Output the (x, y) coordinate of the center of the cell containing the given text.  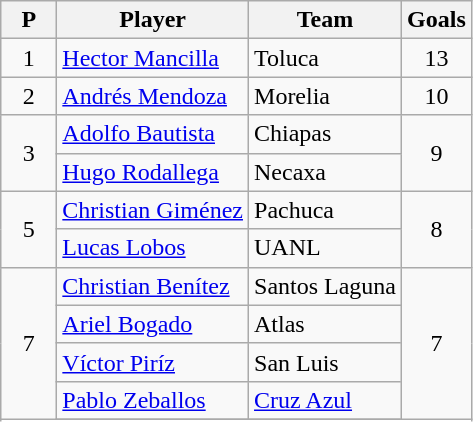
Christian Benítez (153, 286)
Christian Giménez (153, 210)
13 (437, 58)
Hector Mancilla (153, 58)
Toluca (326, 58)
Andrés Mendoza (153, 96)
9 (437, 153)
Adolfo Bautista (153, 134)
1 (29, 58)
Cruz Azul (326, 400)
Santos Laguna (326, 286)
3 (29, 153)
2 (29, 96)
Ariel Bogado (153, 324)
Team (326, 20)
Hugo Rodallega (153, 172)
Morelia (326, 96)
Víctor Piríz (153, 362)
P (29, 20)
8 (437, 229)
Goals (437, 20)
UANL (326, 248)
Pachuca (326, 210)
5 (29, 229)
Player (153, 20)
Necaxa (326, 172)
San Luis (326, 362)
10 (437, 96)
Pablo Zeballos (153, 400)
Atlas (326, 324)
Lucas Lobos (153, 248)
Chiapas (326, 134)
